Extract the (X, Y) coordinate from the center of the cell holding the provided text.  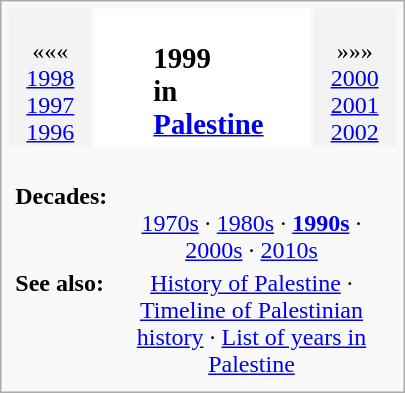
1970s · 1980s · 1990s · 2000s · 2010s (252, 224)
«««199819971996 (50, 78)
Decades: (62, 224)
»»»200020012002 (355, 78)
See also: (62, 324)
History of Palestine · Timeline of Palestinian history · List of years in Palestine (252, 324)
Decades: 1970s · 1980s · 1990s · 2000s · 2010s See also: History of Palestine · Timeline of Palestinian history · List of years in Palestine (202, 267)
